Return (X, Y) of the center of cell containing provided text 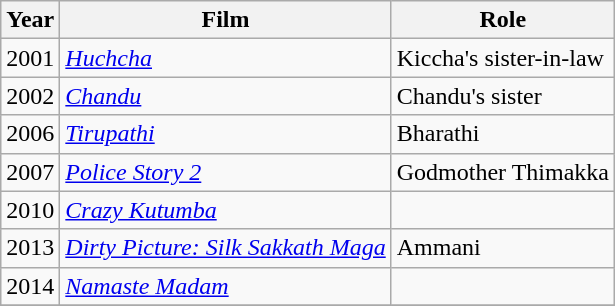
Godmother Thimakka (502, 172)
Ammani (502, 248)
Chandu's sister (502, 96)
Police Story 2 (226, 172)
Bharathi (502, 134)
Crazy Kutumba (226, 210)
Huchcha (226, 58)
2014 (30, 286)
Kiccha's sister-in-law (502, 58)
Film (226, 20)
2002 (30, 96)
Chandu (226, 96)
Tirupathi (226, 134)
Dirty Picture: Silk Sakkath Maga (226, 248)
2010 (30, 210)
2013 (30, 248)
Role (502, 20)
2006 (30, 134)
Namaste Madam (226, 286)
Year (30, 20)
2001 (30, 58)
2007 (30, 172)
